Search for the cell housing the specified text and yield its [X, Y] center coordinate. 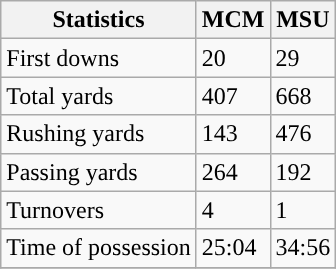
1 [303, 210]
Passing yards [99, 172]
Time of possession [99, 248]
407 [233, 96]
34:56 [303, 248]
20 [233, 58]
192 [303, 172]
264 [233, 172]
MSU [303, 20]
Total yards [99, 96]
4 [233, 210]
First downs [99, 58]
476 [303, 134]
Rushing yards [99, 134]
143 [233, 134]
Turnovers [99, 210]
668 [303, 96]
Statistics [99, 20]
25:04 [233, 248]
MCM [233, 20]
29 [303, 58]
